Search for the cell housing the specified text and yield its [x, y] center coordinate. 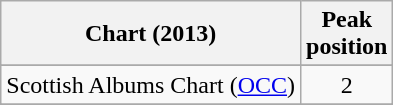
Chart (2013) [151, 34]
2 [347, 85]
Scottish Albums Chart (OCC) [151, 85]
Peakposition [347, 34]
